Return (x, y) of the center of cell containing provided text 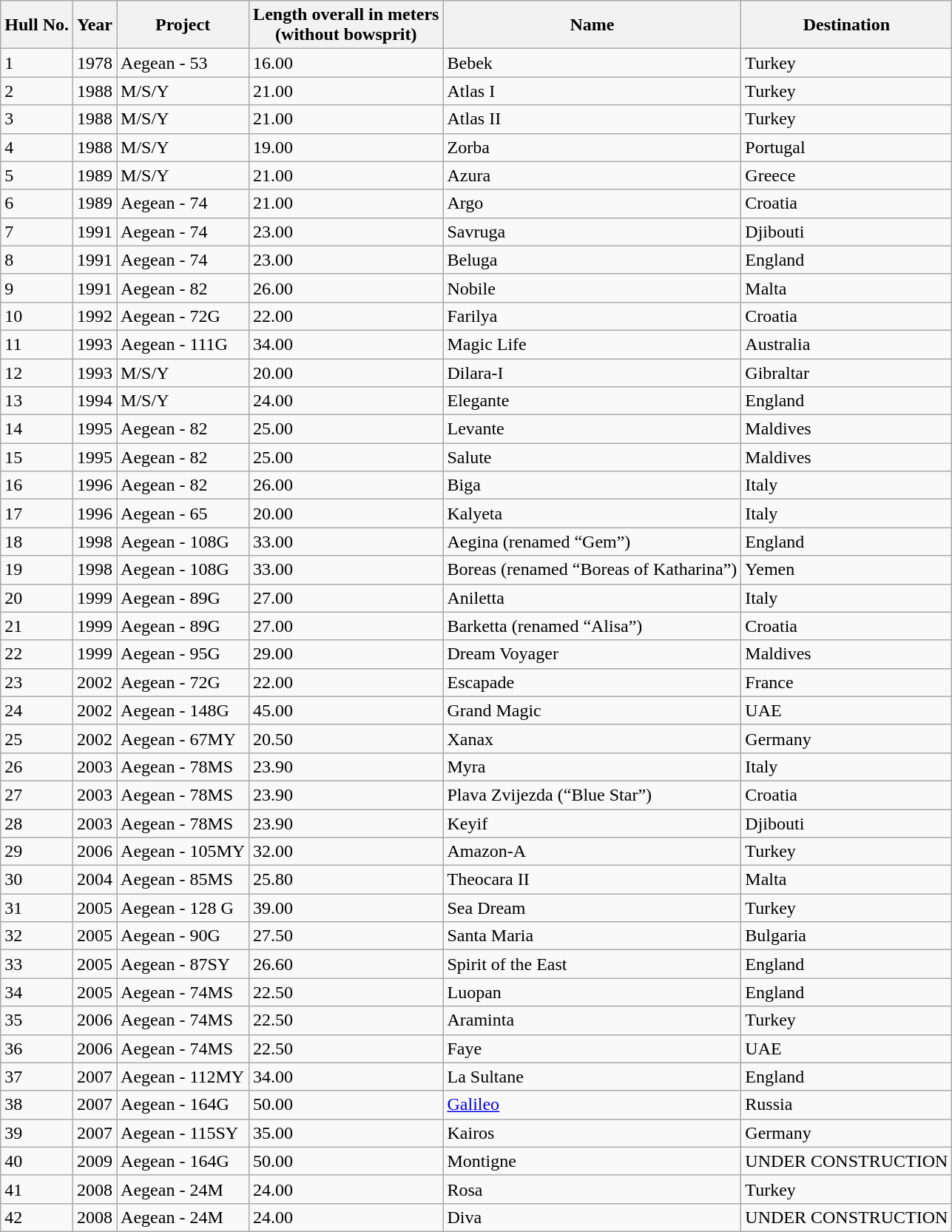
1994 (95, 401)
Grand Magic (592, 710)
Keyif (592, 824)
1 (37, 63)
30 (37, 880)
Destination (846, 25)
2009 (95, 1161)
35.00 (346, 1133)
Portugal (846, 147)
6 (37, 203)
Name (592, 25)
Aegean - 148G (183, 710)
1992 (95, 316)
13 (37, 401)
Faye (592, 1048)
Diva (592, 1217)
Russia (846, 1105)
20.50 (346, 738)
3 (37, 119)
Beluga (592, 260)
28 (37, 824)
19.00 (346, 147)
23 (37, 682)
21 (37, 626)
Rosa (592, 1189)
Aegean - 105MY (183, 852)
Theocara II (592, 880)
Bebek (592, 63)
2004 (95, 880)
Length overall in meters (without bowsprit) (346, 25)
Argo (592, 203)
Kalyeta (592, 514)
39.00 (346, 908)
Aegean - 65 (183, 514)
Amazon-A (592, 852)
Yemen (846, 570)
Greece (846, 175)
Plava Zvijezda (“Blue Star”) (592, 795)
18 (37, 542)
Project (183, 25)
Aegean - 67MY (183, 738)
4 (37, 147)
24 (37, 710)
Aegean - 95G (183, 654)
Levante (592, 429)
Hull No. (37, 25)
Magic Life (592, 344)
19 (37, 570)
22 (37, 654)
34 (37, 992)
Bulgaria (846, 936)
5 (37, 175)
32 (37, 936)
Aniletta (592, 598)
Barketta (renamed “Alisa”) (592, 626)
11 (37, 344)
Kairos (592, 1133)
Salute (592, 457)
26.60 (346, 964)
Aegean - 53 (183, 63)
France (846, 682)
Atlas II (592, 119)
Xanax (592, 738)
29 (37, 852)
41 (37, 1189)
Year (95, 25)
Sea Dream (592, 908)
2 (37, 91)
Savruga (592, 232)
Zorba (592, 147)
Atlas I (592, 91)
31 (37, 908)
Aegean - 87SY (183, 964)
10 (37, 316)
25 (37, 738)
15 (37, 457)
Boreas (renamed “Boreas of Katharina”) (592, 570)
Azura (592, 175)
32.00 (346, 852)
40 (37, 1161)
37 (37, 1077)
Biga (592, 485)
35 (37, 1020)
Aegean - 112MY (183, 1077)
Australia (846, 344)
12 (37, 372)
Luopan (592, 992)
Gibraltar (846, 372)
36 (37, 1048)
Galileo (592, 1105)
26 (37, 767)
39 (37, 1133)
Aegean - 111G (183, 344)
Elegante (592, 401)
8 (37, 260)
29.00 (346, 654)
1978 (95, 63)
Aegean - 115SY (183, 1133)
Araminta (592, 1020)
7 (37, 232)
Santa Maria (592, 936)
Aegean - 128 G (183, 908)
Aegina (renamed “Gem”) (592, 542)
9 (37, 288)
Nobile (592, 288)
Dilara-I (592, 372)
42 (37, 1217)
16 (37, 485)
Myra (592, 767)
Dream Voyager (592, 654)
16.00 (346, 63)
45.00 (346, 710)
33 (37, 964)
Aegean - 85MS (183, 880)
27 (37, 795)
Spirit of the East (592, 964)
Escapade (592, 682)
14 (37, 429)
Aegean - 90G (183, 936)
27.50 (346, 936)
17 (37, 514)
La Sultane (592, 1077)
25.80 (346, 880)
Montigne (592, 1161)
38 (37, 1105)
20 (37, 598)
Farilya (592, 316)
